Determine the (X, Y) coordinate at the center of the cell enclosing the given text.  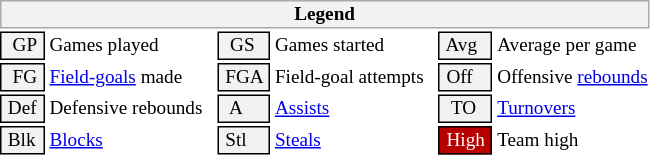
Games started (354, 46)
GP (22, 46)
Games played (131, 46)
High (466, 140)
Off (466, 77)
GS (244, 46)
Legend (324, 14)
A (244, 108)
Blocks (131, 140)
Average per game (573, 46)
Defensive rebounds (131, 108)
TO (466, 108)
Team high (573, 140)
Offensive rebounds (573, 77)
FG (22, 77)
Assists (354, 108)
Avg (466, 46)
Steals (354, 140)
Field-goal attempts (354, 77)
FGA (244, 77)
Stl (244, 140)
Turnovers (573, 108)
Field-goals made (131, 77)
Blk (22, 140)
Def (22, 108)
